Search for the cell housing the specified text and yield its (X, Y) center coordinate. 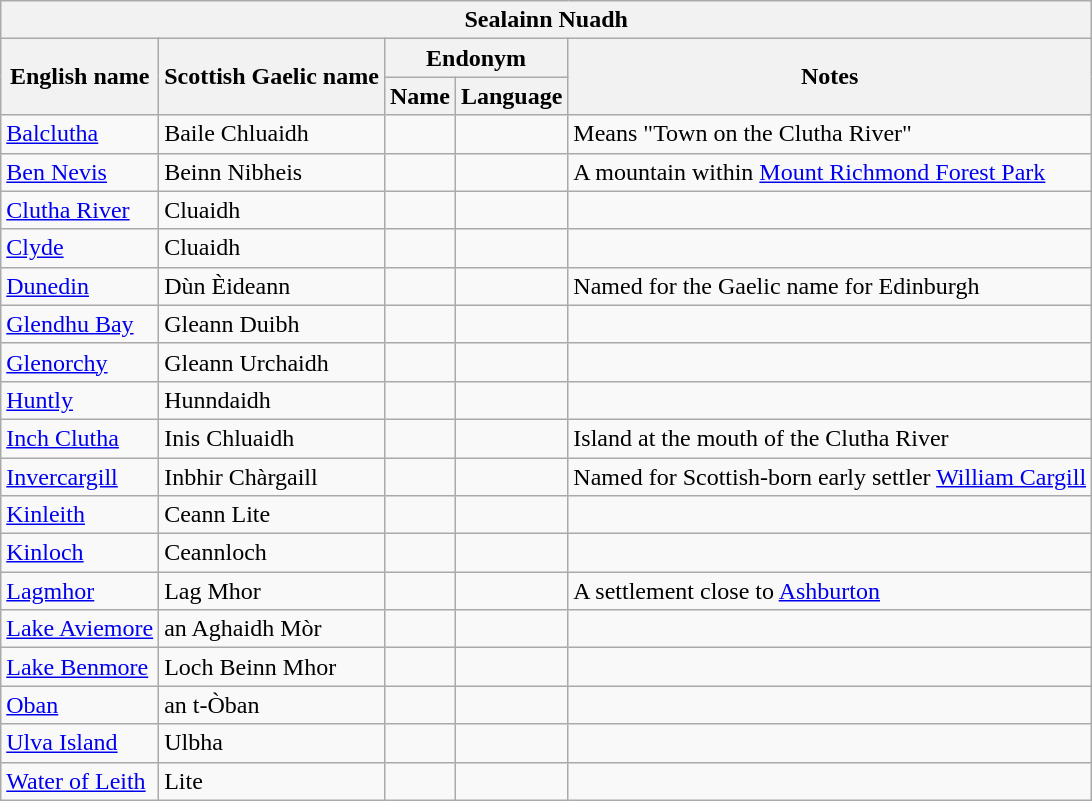
Inis Chluaidh (272, 438)
Ulva Island (80, 743)
Notes (830, 77)
an t-Òban (272, 705)
Inch Clutha (80, 438)
Language (511, 96)
Glenorchy (80, 362)
Ceann Lite (272, 515)
Kinloch (80, 553)
Lake Benmore (80, 667)
Invercargill (80, 477)
Named for the Gaelic name for Edinburgh (830, 286)
Dunedin (80, 286)
Name (420, 96)
Lite (272, 781)
Lagmhor (80, 591)
Named for Scottish-born early settler William Cargill (830, 477)
A settlement close to Ashburton (830, 591)
Huntly (80, 400)
Baile Chluaidh (272, 134)
Clutha River (80, 210)
Beinn Nibheis (272, 172)
Gleann Duibh (272, 324)
Dùn Èideann (272, 286)
Gleann Urchaidh (272, 362)
Scottish Gaelic name (272, 77)
A mountain within Mount Richmond Forest Park (830, 172)
an Aghaidh Mòr (272, 629)
Endonym (476, 58)
Lag Mhor (272, 591)
Hunndaidh (272, 400)
Glendhu Bay (80, 324)
Ben Nevis (80, 172)
Water of Leith (80, 781)
Ceannloch (272, 553)
Inbhir Chàrgaill (272, 477)
Balclutha (80, 134)
Oban (80, 705)
Lake Aviemore (80, 629)
English name (80, 77)
Ulbha (272, 743)
Clyde (80, 248)
Sealainn Nuadh (546, 20)
Loch Beinn Mhor (272, 667)
Kinleith (80, 515)
Island at the mouth of the Clutha River (830, 438)
Means "Town on the Clutha River" (830, 134)
